Pinpoint the cell where the given text exists, returning its (x, y) midpoint coordinate. 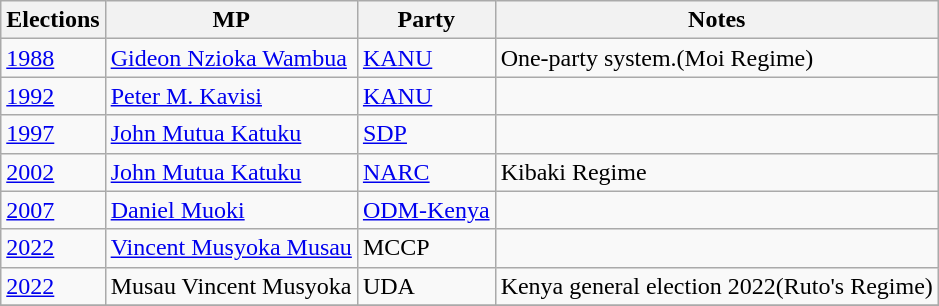
Musau Vincent Musyoka (231, 286)
Gideon Nzioka Wambua (231, 58)
Elections (53, 20)
Kibaki Regime (716, 172)
Peter M. Kavisi (231, 96)
1988 (53, 58)
Kenya general election 2022(Ruto's Regime) (716, 286)
Party (426, 20)
Daniel Muoki (231, 210)
1992 (53, 96)
2007 (53, 210)
Vincent Musyoka Musau (231, 248)
2002 (53, 172)
UDA (426, 286)
1997 (53, 134)
One-party system.(Moi Regime) (716, 58)
Notes (716, 20)
MCCP (426, 248)
MP (231, 20)
ODM-Kenya (426, 210)
SDP (426, 134)
NARC (426, 172)
